Provide the (X, Y) coordinate of the cell's center where the given text is located.  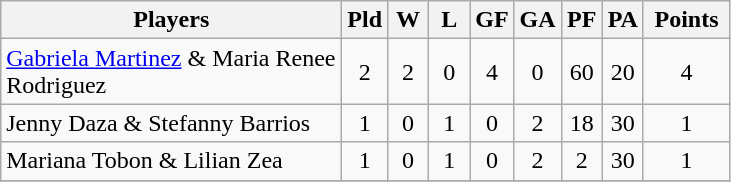
GA (538, 20)
Jenny Daza & Stefanny Barrios (172, 123)
Mariana Tobon & Lilian Zea (172, 161)
Gabriela Martinez & Maria Renee Rodriguez (172, 72)
18 (582, 123)
60 (582, 72)
PF (582, 20)
Players (172, 20)
20 (622, 72)
W (408, 20)
L (450, 20)
Pld (365, 20)
GF (492, 20)
PA (622, 20)
Points (686, 20)
